Capture the cell that displays the provided text and extract its [X, Y] central coordinate. 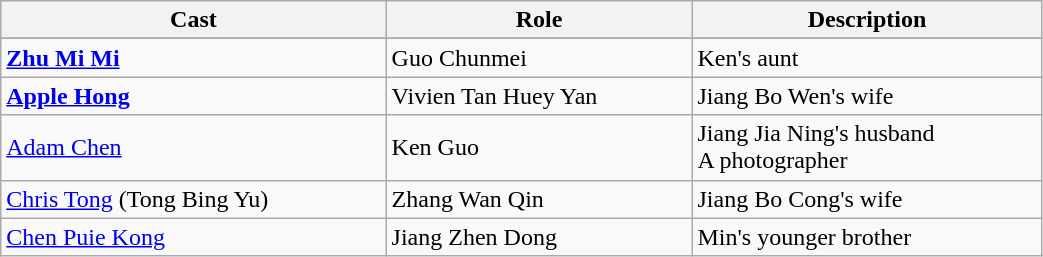
Chris Tong (Tong Bing Yu) [194, 199]
Jiang Jia Ning's husbandA photographer [867, 148]
Jiang Bo Wen's wife [867, 96]
Ken Guo [539, 148]
Apple Hong [194, 96]
Guo Chunmei [539, 58]
Min's younger brother [867, 237]
Chen Puie Kong [194, 237]
Zhang Wan Qin [539, 199]
Description [867, 20]
Jiang Zhen Dong [539, 237]
Cast [194, 20]
Role [539, 20]
Ken's aunt [867, 58]
Jiang Bo Cong's wife [867, 199]
Adam Chen [194, 148]
Vivien Tan Huey Yan [539, 96]
Zhu Mi Mi [194, 58]
